Detect which cell encompasses the target text, then output its (X, Y) center coordinate. 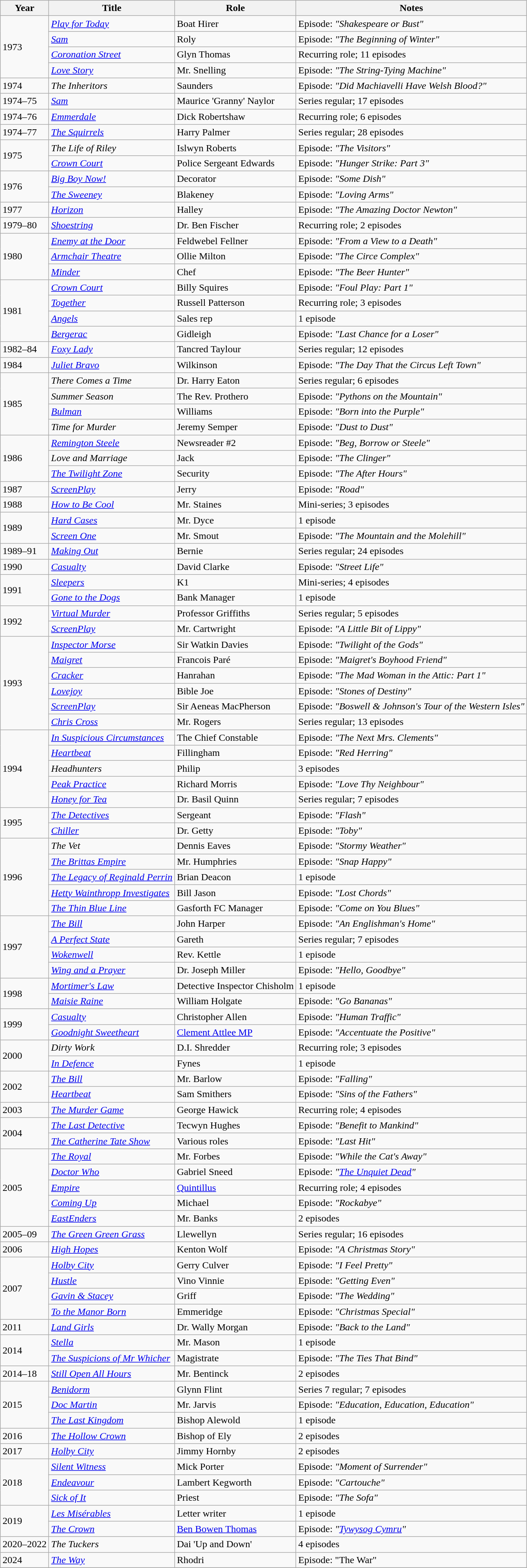
Episode: "Toby" (411, 830)
Episode: "Last Hit" (411, 1141)
Jimmy Hornby (235, 1451)
Episode: "Come on You Blues" (411, 908)
Episode: "Shakespeare or Bust" (411, 24)
2003 (24, 1110)
Les Misérables (112, 1513)
Ben Bowen Thomas (235, 1529)
The Last Kingdom (112, 1420)
1974–76 (24, 117)
Richard Morris (235, 784)
2024 (24, 1560)
2005 (24, 1187)
David Clarke (235, 567)
Episode: "Moment of Surrender" (411, 1467)
Remington Steele (112, 442)
Episode: "The Beginning of Winter" (411, 39)
Chris Cross (112, 722)
1997 (24, 947)
Saunders (235, 86)
Time for Murder (112, 427)
Dr. Joseph Miller (235, 970)
Episode: "Maigret's Boyhood Friend" (411, 660)
Doc Martin (112, 1405)
Series regular; 17 episodes (411, 101)
Episode: "The Visitors" (411, 148)
The Last Detective (112, 1125)
Episode: "The String-Tying Machine" (411, 70)
Episode: "Lost Chords" (411, 892)
2011 (24, 1327)
Episode: "Falling" (411, 1079)
2016 (24, 1435)
Chiller (112, 830)
Russell Patterson (235, 303)
Play for Today (112, 24)
Roly (235, 39)
Screen One (112, 536)
Headhunters (112, 769)
The Brittas Empire (112, 861)
3 episodes (411, 769)
2014–18 (24, 1374)
Bulman (112, 411)
Kenton Wolf (235, 1250)
In Defence (112, 1063)
Sergeant (235, 815)
Series regular; 16 episodes (411, 1234)
K1 (235, 582)
Love Story (112, 70)
Recurring role; 6 episodes (411, 117)
Series regular; 6 episodes (411, 380)
Episode: "Dust to Dust" (411, 427)
The Crown (112, 1529)
Episode: "Foul Play: Part 1" (411, 287)
Summer Season (112, 396)
Emmerdale (112, 117)
1998 (24, 994)
Episode: "Benefit to Mankind" (411, 1125)
Episode: "Born into the Purple" (411, 411)
How to Be Cool (112, 505)
Griff (235, 1296)
Episode: "Loving Arms" (411, 194)
Security (235, 474)
Mr. Humphries (235, 861)
2018 (24, 1482)
EastEnders (112, 1219)
Episode: "Hello, Goodbye" (411, 970)
2015 (24, 1405)
Police Sergeant Edwards (235, 163)
Episode: "Last Chance for a Loser" (411, 334)
Various roles (235, 1141)
Episode: "Human Traffic" (411, 1017)
1986 (24, 458)
Episode: "A Christmas Story" (411, 1250)
The Green Green Grass (112, 1234)
Shoestring (112, 225)
Clement Attlee MP (235, 1032)
Together (112, 303)
Gabriel Sneed (235, 1172)
Benidorm (112, 1389)
Mr. Dyce (235, 520)
Maurice 'Granny' Naylor (235, 101)
Mr. Forbes (235, 1156)
Title (112, 8)
Episode: "Flash" (411, 815)
Brian Deacon (235, 877)
Series regular; 24 episodes (411, 551)
Episode: "The War" (411, 1560)
Armchair Theatre (112, 256)
Episode: "Street Life" (411, 567)
High Hopes (112, 1250)
Mr. Barlow (235, 1079)
Episode: "Some Dish" (411, 179)
Episode: "Snap Happy" (411, 861)
1976 (24, 186)
George Hawick (235, 1110)
The Legacy of Reginald Perrin (112, 877)
Dr. Ben Fischer (235, 225)
2007 (24, 1288)
Chef (235, 272)
1977 (24, 210)
Virtual Murder (112, 613)
Glynn Flint (235, 1389)
Episode: "From a View to a Death" (411, 241)
Dennis Eaves (235, 846)
1985 (24, 404)
Episode: "The Ties That Bind" (411, 1358)
Halley (235, 210)
Honey for Tea (112, 799)
Glyn Thomas (235, 55)
Series regular; 5 episodes (411, 613)
Episode: "While the Cat's Away" (411, 1156)
1995 (24, 823)
Coronation Street (112, 55)
To the Manor Born (112, 1312)
1974–75 (24, 101)
Mr. Staines (235, 505)
1999 (24, 1025)
2002 (24, 1087)
Mini-series; 4 episodes (411, 582)
Mr. Jarvis (235, 1405)
1973 (24, 47)
1982–84 (24, 349)
Episode: "Education, Education, Education" (411, 1405)
The Chief Constable (235, 738)
Jerry (235, 489)
Maisie Raine (112, 1001)
Still Open All Hours (112, 1374)
Rev. Kettle (235, 955)
The Sweeney (112, 194)
1990 (24, 567)
1989–91 (24, 551)
Episode: "Back to the Land" (411, 1327)
Bishop Alewold (235, 1420)
Coming Up (112, 1203)
Sleepers (112, 582)
Tancred Taylour (235, 349)
The Detectives (112, 815)
Empire (112, 1188)
Episode: "The Mountain and the Molehill" (411, 536)
Mr. Bentinck (235, 1374)
Angels (112, 318)
Emmeridge (235, 1312)
Love and Marriage (112, 458)
Episode: "Hunger Strike: Part 3" (411, 163)
Episode: "Christmas Special" (411, 1312)
Dr. Basil Quinn (235, 799)
Bernie (235, 551)
Episode: "Twilight of the Gods" (411, 644)
Episode: "Stormy Weather" (411, 846)
Horizon (112, 210)
Episode: "A Little Bit of Lippy" (411, 629)
2020–2022 (24, 1544)
Enemy at the Door (112, 241)
Decorator (235, 179)
Mick Porter (235, 1467)
Episode: "The Mad Woman in the Attic: Part 1" (411, 675)
Blakeney (235, 194)
Wing and a Prayer (112, 970)
Sir Aeneas MacPherson (235, 707)
Episode: "The Sofa" (411, 1498)
2000 (24, 1056)
Bible Joe (235, 691)
Episode: "I Feel Pretty" (411, 1265)
Episode: "The Unquiet Dead" (411, 1172)
Doctor Who (112, 1172)
Juliet Bravo (112, 365)
Magistrate (235, 1358)
Episode: "An Englishman's Home" (411, 923)
Episode: "Boswell & Johnson's Tour of the Western Isles" (411, 707)
Land Girls (112, 1327)
1988 (24, 505)
Dr. Getty (235, 830)
Series regular; 28 episodes (411, 132)
Michael (235, 1203)
Boat Hirer (235, 24)
William Holgate (235, 1001)
Episode: "The Beer Hunter" (411, 272)
The Thin Blue Line (112, 908)
1975 (24, 155)
Mr. Banks (235, 1219)
Quintillus (235, 1188)
Rhodri (235, 1560)
The Life of Riley (112, 148)
Silent Witness (112, 1467)
Bill Jason (235, 892)
Series regular; 12 episodes (411, 349)
The Vet (112, 846)
Episode: "Getting Even" (411, 1281)
Mini-series; 3 episodes (411, 505)
Hustle (112, 1281)
Series 7 regular; 7 episodes (411, 1389)
Hanrahan (235, 675)
Recurring role; 2 episodes (411, 225)
Goodnight Sweetheart (112, 1032)
Episode: "The Wedding" (411, 1296)
Williams (235, 411)
Llewellyn (235, 1234)
Bergerac (112, 334)
Peak Practice (112, 784)
2006 (24, 1250)
1992 (24, 621)
Harry Palmer (235, 132)
Fillingham (235, 753)
1993 (24, 683)
Inspector Morse (112, 644)
4 episodes (411, 1544)
Lovejoy (112, 691)
Jeremy Semper (235, 427)
Episode: "Love Thy Neighbour" (411, 784)
John Harper (235, 923)
The Inheritors (112, 86)
D.I. Shredder (235, 1048)
Wilkinson (235, 365)
A Perfect State (112, 939)
The Squirrels (112, 132)
2014 (24, 1350)
Year (24, 8)
2017 (24, 1451)
Episode: "The Next Mrs. Clements" (411, 738)
1980 (24, 256)
Episode: "Pythons on the Mountain" (411, 396)
Sick of It (112, 1498)
Episode: "Red Herring" (411, 753)
Episode: "Road" (411, 489)
Sales rep (235, 318)
Newsreader #2 (235, 442)
Foxy Lady (112, 349)
Mr. Smout (235, 536)
Sam Smithers (235, 1094)
Mr. Mason (235, 1343)
Hard Cases (112, 520)
The Tuckers (112, 1544)
Dick Robertshaw (235, 117)
Episode: "The Amazing Doctor Newton" (411, 210)
The Way (112, 1560)
Dr. Wally Morgan (235, 1327)
Fynes (235, 1063)
Episode: "Beg, Borrow or Steele" (411, 442)
Lambert Kegworth (235, 1482)
Episode: "Accentuate the Positive" (411, 1032)
The Hollow Crown (112, 1435)
Bishop of Ely (235, 1435)
There Comes a Time (112, 380)
1987 (24, 489)
1991 (24, 590)
1974–77 (24, 132)
Tecwyn Hughes (235, 1125)
Series regular; 13 episodes (411, 722)
Ollie Milton (235, 256)
Christopher Allen (235, 1017)
Big Boy Now! (112, 179)
2005–09 (24, 1234)
The Twilight Zone (112, 474)
1989 (24, 528)
Bank Manager (235, 598)
1981 (24, 311)
1994 (24, 769)
Gavin & Stacey (112, 1296)
Episode: "The Day That the Circus Left Town" (411, 365)
Cracker (112, 675)
Islwyn Roberts (235, 148)
Mr. Cartwright (235, 629)
1996 (24, 877)
Episode: "The Circe Complex" (411, 256)
Gone to the Dogs (112, 598)
Gidleigh (235, 334)
Episode: "The Clinger" (411, 458)
Minder (112, 272)
Gasforth FC Manager (235, 908)
Jack (235, 458)
2019 (24, 1521)
Dirty Work (112, 1048)
Sir Watkin Davies (235, 644)
The Royal (112, 1156)
Francois Paré (235, 660)
Dai 'Up and Down' (235, 1544)
Letter writer (235, 1513)
The Catherine Tate Show (112, 1141)
Philip (235, 769)
Feldwebel Fellner (235, 241)
Episode: "The After Hours" (411, 474)
Mortimer's Law (112, 986)
The Rev. Prothero (235, 396)
Maigret (112, 660)
Mr. Snelling (235, 70)
Notes (411, 8)
Priest (235, 1498)
Role (235, 8)
Mr. Rogers (235, 722)
Episode: "Did Machiavelli Have Welsh Blood?" (411, 86)
Episode: "Go Bananas" (411, 1001)
Recurring role; 11 episodes (411, 55)
Making Out (112, 551)
Billy Squires (235, 287)
The Suspicions of Mr Whicher (112, 1358)
1974 (24, 86)
Detective Inspector Chisholm (235, 986)
2004 (24, 1133)
Vino Vinnie (235, 1281)
Stella (112, 1343)
Episode: "Cartouche" (411, 1482)
Gerry Culver (235, 1265)
Dr. Harry Eaton (235, 380)
Episode: "Stones of Destiny" (411, 691)
The Murder Game (112, 1110)
Wokenwell (112, 955)
Hetty Wainthropp Investigates (112, 892)
Episode: "Sins of the Fathers" (411, 1094)
1984 (24, 365)
Professor Griffiths (235, 613)
In Suspicious Circumstances (112, 738)
Endeavour (112, 1482)
Episode: "Rockabye" (411, 1203)
Episode: "Tywysog Cymru" (411, 1529)
Gareth (235, 939)
1979–80 (24, 225)
